Search for the cell housing the specified text and yield its (X, Y) center coordinate. 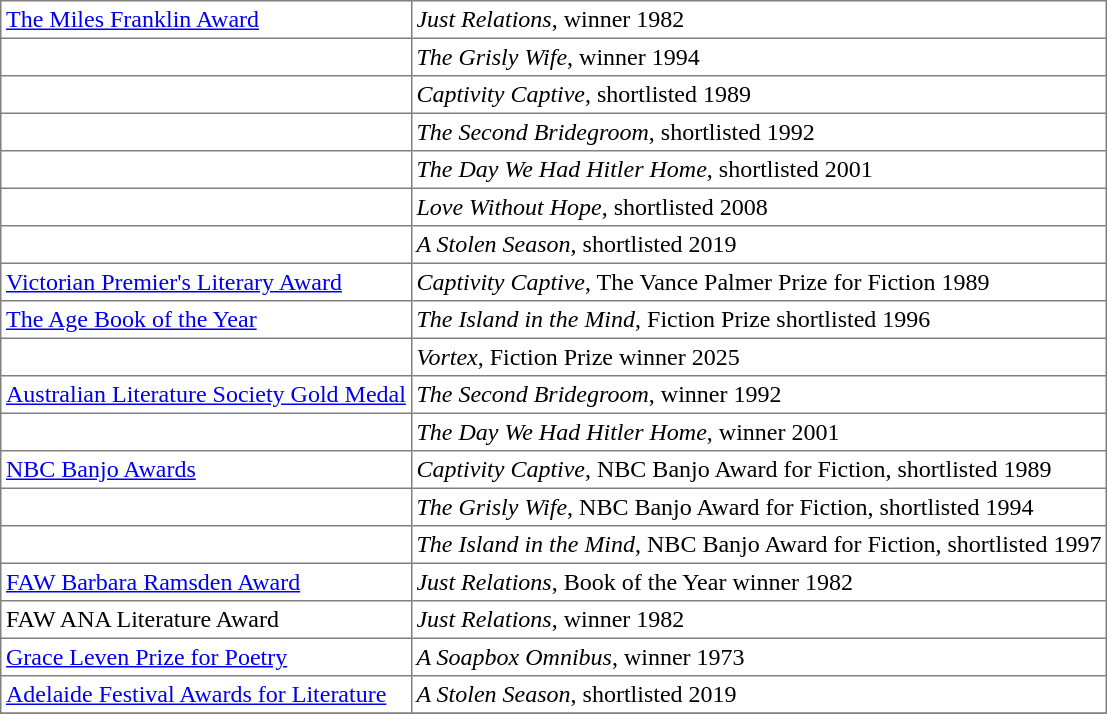
The Island in the Mind, NBC Banjo Award for Fiction, shortlisted 1997 (759, 545)
Captivity Captive, NBC Banjo Award for Fiction, shortlisted 1989 (759, 470)
The Age Book of the Year (206, 320)
Captivity Captive, shortlisted 1989 (759, 95)
The Second Bridegroom, winner 1992 (759, 395)
The Grisly Wife, winner 1994 (759, 57)
Victorian Premier's Literary Award (206, 282)
Adelaide Festival Awards for Literature (206, 695)
Australian Literature Society Gold Medal (206, 395)
Captivity Captive, The Vance Palmer Prize for Fiction 1989 (759, 282)
The Day We Had Hitler Home, shortlisted 2001 (759, 170)
The Day We Had Hitler Home, winner 2001 (759, 432)
Just Relations, Book of the Year winner 1982 (759, 582)
Vortex, Fiction Prize winner 2025 (759, 357)
Grace Leven Prize for Poetry (206, 657)
A Soapbox Omnibus, winner 1973 (759, 657)
The Grisly Wife, NBC Banjo Award for Fiction, shortlisted 1994 (759, 507)
NBC Banjo Awards (206, 470)
The Island in the Mind, Fiction Prize shortlisted 1996 (759, 320)
The Second Bridegroom, shortlisted 1992 (759, 132)
The Miles Franklin Award (206, 20)
FAW Barbara Ramsden Award (206, 582)
Love Without Hope, shortlisted 2008 (759, 207)
FAW ANA Literature Award (206, 620)
